Extract the (x, y) coordinate from the center of the cell holding the provided text.  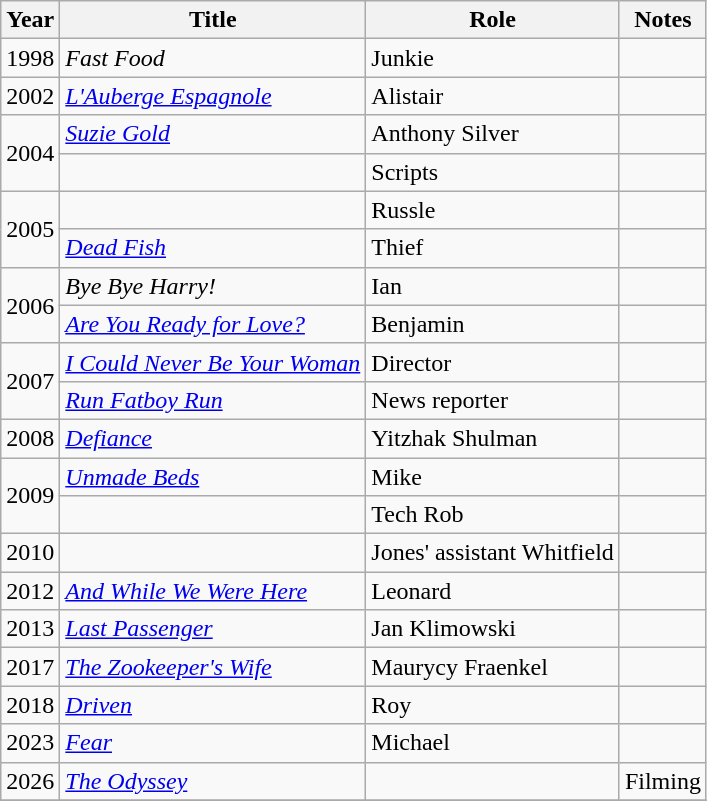
2010 (30, 553)
Bye Bye Harry! (213, 286)
2017 (30, 667)
Last Passenger (213, 629)
2006 (30, 305)
The Odyssey (213, 781)
Ian (493, 286)
Leonard (493, 591)
Dead Fish (213, 248)
Run Fatboy Run (213, 400)
2005 (30, 229)
Filming (662, 781)
Junkie (493, 58)
I Could Never Be Your Woman (213, 362)
Notes (662, 20)
Jones' assistant Whitfield (493, 553)
Thief (493, 248)
2004 (30, 153)
Fast Food (213, 58)
Jan Klimowski (493, 629)
Suzie Gold (213, 134)
2002 (30, 96)
2012 (30, 591)
Michael (493, 743)
Russle (493, 210)
Unmade Beds (213, 477)
Year (30, 20)
Title (213, 20)
Mike (493, 477)
2007 (30, 381)
And While We Were Here (213, 591)
Driven (213, 705)
Benjamin (493, 324)
1998 (30, 58)
2009 (30, 496)
Fear (213, 743)
Yitzhak Shulman (493, 438)
Defiance (213, 438)
2018 (30, 705)
Tech Rob (493, 515)
The Zookeeper's Wife (213, 667)
Scripts (493, 172)
2023 (30, 743)
L'Auberge Espagnole (213, 96)
Are You Ready for Love? (213, 324)
Maurycy Fraenkel (493, 667)
2013 (30, 629)
Director (493, 362)
2008 (30, 438)
Roy (493, 705)
Role (493, 20)
News reporter (493, 400)
Anthony Silver (493, 134)
2026 (30, 781)
Alistair (493, 96)
